Search for the cell housing the specified text and yield its [X, Y] center coordinate. 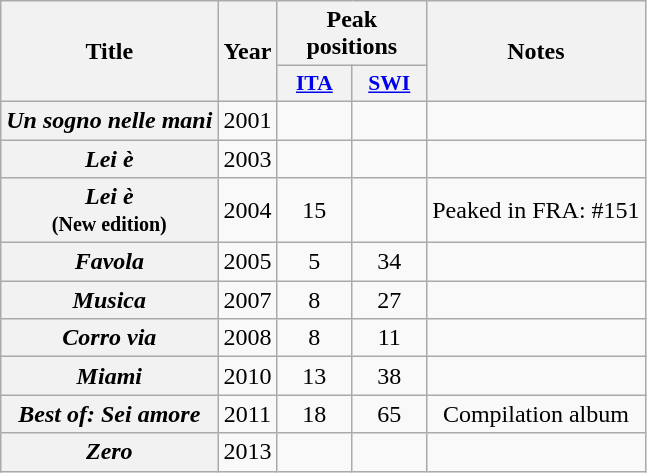
2004 [248, 210]
ITA [314, 84]
Lei è (New edition) [110, 210]
13 [314, 376]
11 [390, 338]
Compilation album [536, 414]
Title [110, 52]
Un sogno nelle mani [110, 120]
5 [314, 262]
Favola [110, 262]
65 [390, 414]
2001 [248, 120]
Musica [110, 300]
2008 [248, 338]
38 [390, 376]
2010 [248, 376]
Lei è [110, 159]
Best of: Sei amore [110, 414]
Notes [536, 52]
2007 [248, 300]
2005 [248, 262]
Peak positions [352, 34]
Peaked in FRA: #151 [536, 210]
Miami [110, 376]
Zero [110, 452]
34 [390, 262]
2003 [248, 159]
SWI [390, 84]
18 [314, 414]
2013 [248, 452]
15 [314, 210]
27 [390, 300]
Corro via [110, 338]
Year [248, 52]
2011 [248, 414]
